Detect which cell encompasses the target text, then output its (X, Y) center coordinate. 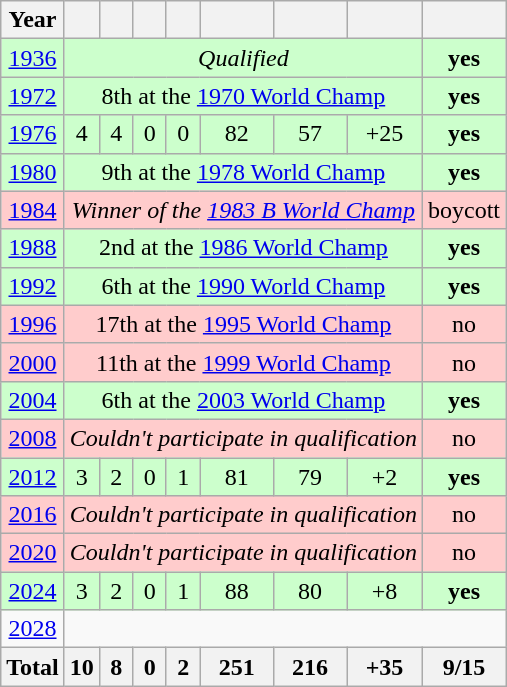
6th at the 2003 World Champ (243, 400)
8th at the 1970 World Champ (243, 96)
79 (310, 477)
2028 (33, 629)
+2 (385, 477)
+25 (385, 134)
88 (236, 591)
1980 (33, 172)
80 (310, 591)
81 (236, 477)
17th at the 1995 World Champ (243, 324)
2012 (33, 477)
Year (33, 20)
216 (310, 667)
2020 (33, 553)
boycott (464, 210)
57 (310, 134)
2000 (33, 362)
1976 (33, 134)
Winner of the 1983 B World Champ (243, 210)
2016 (33, 515)
1984 (33, 210)
2nd at the 1986 World Champ (243, 248)
10 (82, 667)
1936 (33, 58)
9/15 (464, 667)
+35 (385, 667)
+8 (385, 591)
2004 (33, 400)
6th at the 1990 World Champ (243, 286)
8 (116, 667)
Total (33, 667)
1988 (33, 248)
251 (236, 667)
1992 (33, 286)
2008 (33, 438)
Qualified (243, 58)
1996 (33, 324)
11th at the 1999 World Champ (243, 362)
1972 (33, 96)
82 (236, 134)
9th at the 1978 World Champ (243, 172)
2024 (33, 591)
